Identify which cell holds the provided text, then report its [X, Y] central coordinate. 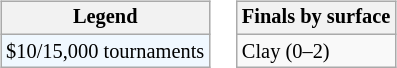
Finals by surface [316, 18]
Clay (0–2) [316, 51]
$10/15,000 tournaments [105, 51]
Legend [105, 18]
